Return the [X, Y] coordinate for the center point of the cell that contains the specified text.  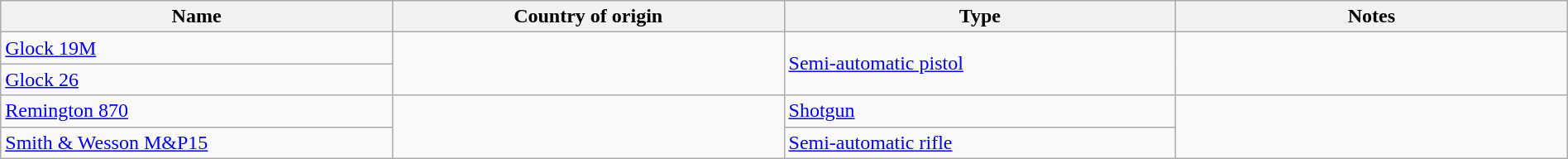
Notes [1372, 17]
Remington 870 [197, 111]
Glock 19M [197, 48]
Country of origin [588, 17]
Semi-automatic pistol [980, 64]
Smith & Wesson M&P15 [197, 142]
Glock 26 [197, 79]
Shotgun [980, 111]
Type [980, 17]
Name [197, 17]
Semi-automatic rifle [980, 142]
